Determine the [X, Y] coordinate at the center of the cell enclosing the given text.  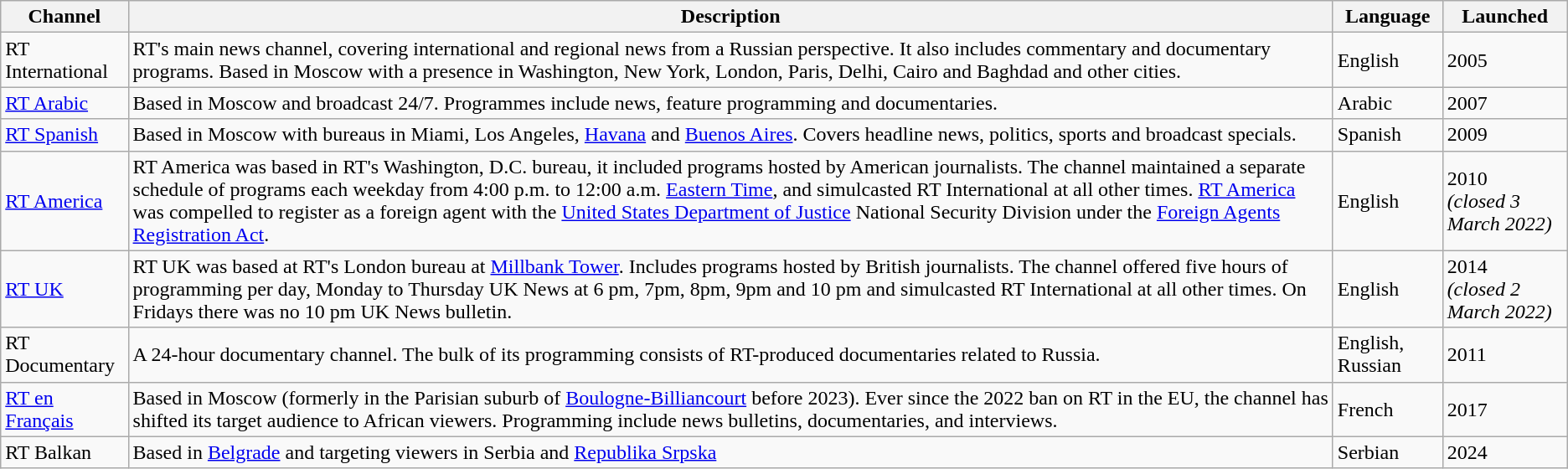
2005 [1504, 60]
2014(closed 2 March 2022) [1504, 289]
2007 [1504, 103]
RT en Français [64, 409]
RT Documentary [64, 355]
Channel [64, 17]
French [1387, 409]
Based in Moscow with bureaus in Miami, Los Angeles, Havana and Buenos Aires. Covers headline news, politics, sports and broadcast specials. [730, 135]
Launched [1504, 17]
Arabic [1387, 103]
A 24-hour documentary channel. The bulk of its programming consists of RT-produced documentaries related to Russia. [730, 355]
2017 [1504, 409]
RT America [64, 201]
Language [1387, 17]
2010(closed 3 March 2022) [1504, 201]
Based in Moscow and broadcast 24/7. Programmes include news, feature programming and documentaries. [730, 103]
RT Arabic [64, 103]
RT Spanish [64, 135]
2024 [1504, 452]
English, Russian [1387, 355]
RT UK [64, 289]
2009 [1504, 135]
Based in Belgrade and targeting viewers in Serbia and Republika Srpska [730, 452]
2011 [1504, 355]
Spanish [1387, 135]
Description [730, 17]
RT Balkan [64, 452]
RT International [64, 60]
Serbian [1387, 452]
